Identify which cell holds the provided text, then report its (X, Y) central coordinate. 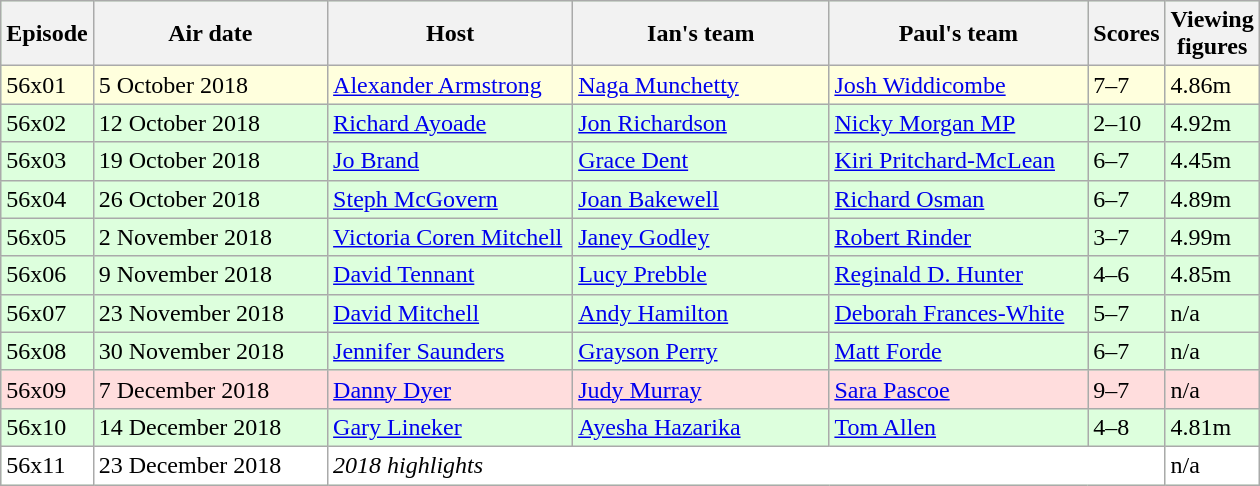
Victoria Coren Mitchell (450, 237)
23 November 2018 (210, 313)
14 December 2018 (210, 427)
56x05 (47, 237)
Steph McGovern (450, 199)
56x09 (47, 389)
Alexander Armstrong (450, 85)
Episode (47, 34)
2 November 2018 (210, 237)
Richard Ayoade (450, 123)
56x04 (47, 199)
56x06 (47, 275)
4.81m (1212, 427)
Judy Murray (701, 389)
56x01 (47, 85)
Scores (1126, 34)
7 December 2018 (210, 389)
Viewing figures (1212, 34)
Jennifer Saunders (450, 351)
26 October 2018 (210, 199)
Danny Dyer (450, 389)
Lucy Prebble (701, 275)
Janey Godley (701, 237)
19 October 2018 (210, 161)
Jo Brand (450, 161)
Reginald D. Hunter (958, 275)
Joan Bakewell (701, 199)
Jon Richardson (701, 123)
12 October 2018 (210, 123)
Air date (210, 34)
7–7 (1126, 85)
56x08 (47, 351)
Grayson Perry (701, 351)
3–7 (1126, 237)
9 November 2018 (210, 275)
Ayesha Hazarika (701, 427)
56x02 (47, 123)
5–7 (1126, 313)
David Tennant (450, 275)
Deborah Frances-White (958, 313)
Josh Widdicombe (958, 85)
9–7 (1126, 389)
4–8 (1126, 427)
Kiri Pritchard-McLean (958, 161)
56x10 (47, 427)
4.92m (1212, 123)
Sara Pascoe (958, 389)
4.99m (1212, 237)
Ian's team (701, 34)
4.89m (1212, 199)
Naga Munchetty (701, 85)
Host (450, 34)
Richard Osman (958, 199)
30 November 2018 (210, 351)
4–6 (1126, 275)
5 October 2018 (210, 85)
Nicky Morgan MP (958, 123)
56x11 (47, 465)
2018 highlights (746, 465)
4.45m (1212, 161)
Tom Allen (958, 427)
23 December 2018 (210, 465)
56x03 (47, 161)
Robert Rinder (958, 237)
56x07 (47, 313)
4.85m (1212, 275)
Grace Dent (701, 161)
Matt Forde (958, 351)
Andy Hamilton (701, 313)
Paul's team (958, 34)
David Mitchell (450, 313)
2–10 (1126, 123)
Gary Lineker (450, 427)
4.86m (1212, 85)
